Search for the cell housing the specified text and yield its [X, Y] center coordinate. 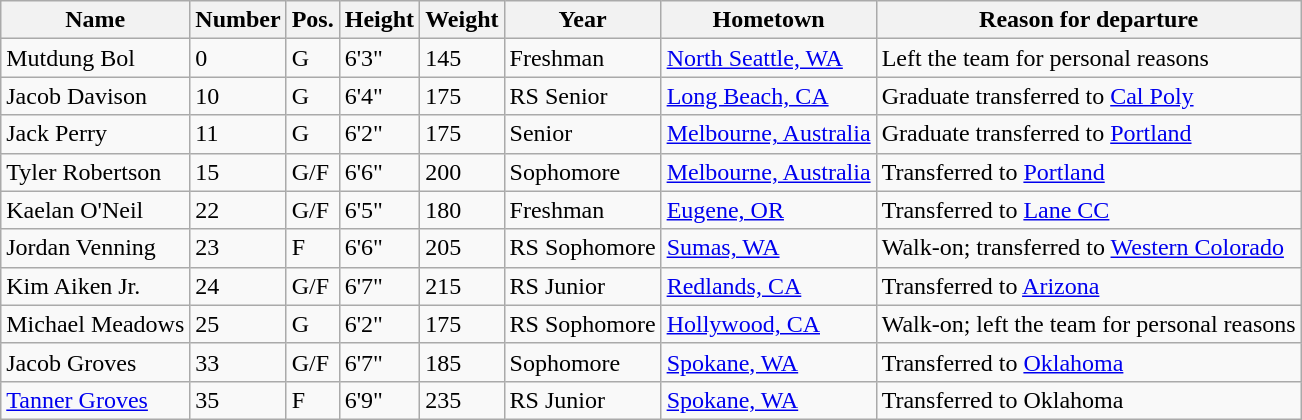
Weight [462, 20]
15 [238, 172]
6'5" [379, 210]
185 [462, 362]
Graduate transferred to Portland [1088, 134]
Jacob Groves [96, 362]
Sumas, WA [768, 248]
Mutdung Bol [96, 58]
Height [379, 20]
Left the team for personal reasons [1088, 58]
Tyler Robertson [96, 172]
23 [238, 248]
Long Beach, CA [768, 96]
0 [238, 58]
6'9" [379, 400]
6'4" [379, 96]
200 [462, 172]
Jacob Davison [96, 96]
Walk-on; transferred to Western Colorado [1088, 248]
22 [238, 210]
North Seattle, WA [768, 58]
Kim Aiken Jr. [96, 286]
RS Senior [582, 96]
Kaelan O'Neil [96, 210]
Pos. [312, 20]
205 [462, 248]
180 [462, 210]
33 [238, 362]
Transferred to Lane CC [1088, 210]
24 [238, 286]
Redlands, CA [768, 286]
Hometown [768, 20]
10 [238, 96]
Number [238, 20]
145 [462, 58]
Michael Meadows [96, 324]
Hollywood, CA [768, 324]
Reason for departure [1088, 20]
Jack Perry [96, 134]
Transferred to Arizona [1088, 286]
11 [238, 134]
Walk-on; left the team for personal reasons [1088, 324]
Senior [582, 134]
Transferred to Portland [1088, 172]
35 [238, 400]
235 [462, 400]
Graduate transferred to Cal Poly [1088, 96]
Eugene, OR [768, 210]
215 [462, 286]
6'3" [379, 58]
Name [96, 20]
Jordan Venning [96, 248]
Year [582, 20]
Tanner Groves [96, 400]
25 [238, 324]
